For the text-containing cell, return its midpoint in [X, Y] coordinate format. 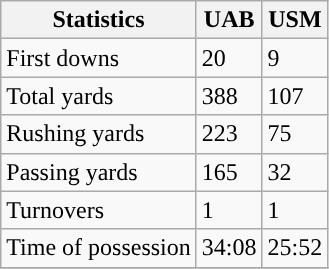
Time of possession [99, 248]
Total yards [99, 96]
Statistics [99, 20]
USM [295, 20]
32 [295, 172]
388 [229, 96]
UAB [229, 20]
9 [295, 58]
34:08 [229, 248]
Turnovers [99, 210]
Passing yards [99, 172]
75 [295, 134]
107 [295, 96]
First downs [99, 58]
25:52 [295, 248]
Rushing yards [99, 134]
223 [229, 134]
165 [229, 172]
20 [229, 58]
